Provide the [x, y] coordinate of the cell's center where the given text is located.  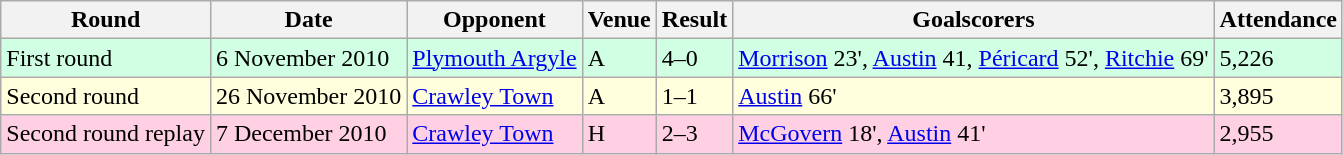
Attendance [1278, 20]
26 November 2010 [308, 96]
7 December 2010 [308, 134]
Second round [106, 96]
Result [694, 20]
First round [106, 58]
Opponent [494, 20]
Date [308, 20]
Plymouth Argyle [494, 58]
6 November 2010 [308, 58]
5,226 [1278, 58]
Second round replay [106, 134]
2–3 [694, 134]
4–0 [694, 58]
1–1 [694, 96]
Round [106, 20]
Austin 66' [974, 96]
Goalscorers [974, 20]
H [619, 134]
McGovern 18', Austin 41' [974, 134]
Morrison 23', Austin 41, Péricard 52', Ritchie 69' [974, 58]
3,895 [1278, 96]
2,955 [1278, 134]
Venue [619, 20]
